Search for the cell housing the specified text and yield its (x, y) center coordinate. 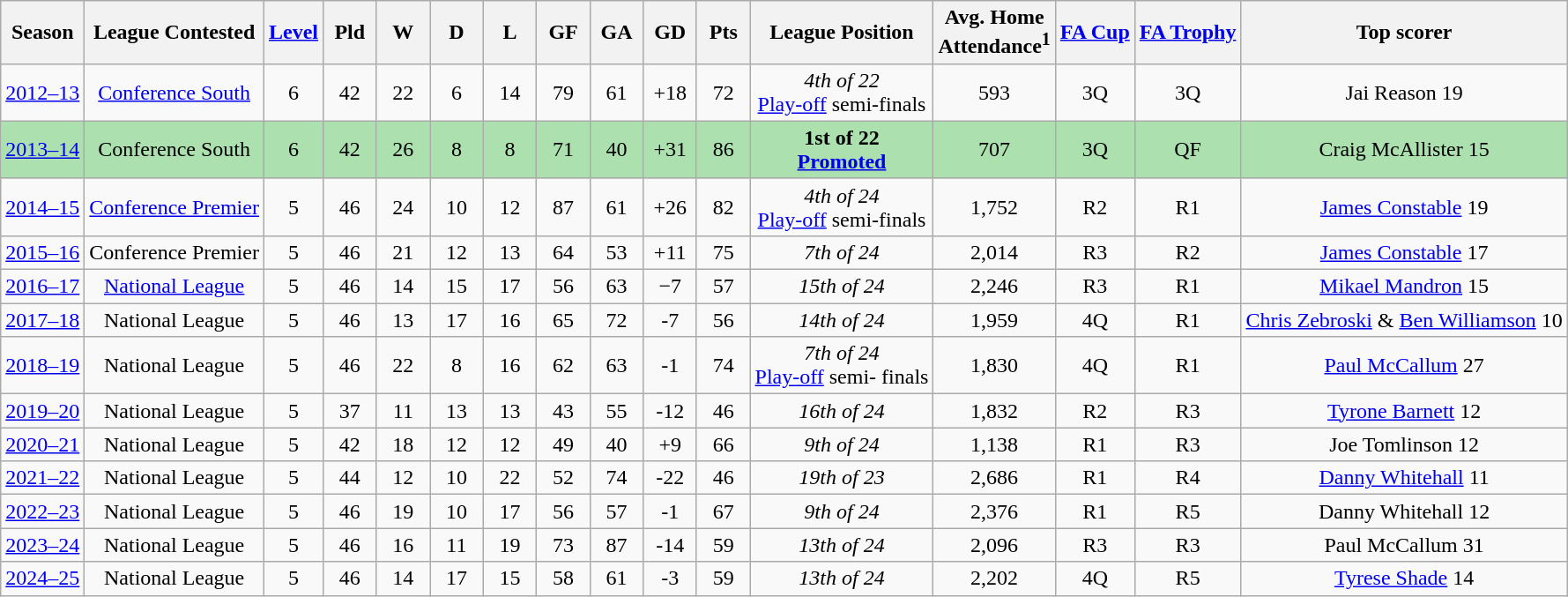
FA Trophy (1188, 33)
Danny Whitehall 12 (1404, 511)
2019–20 (42, 411)
86 (723, 150)
62 (564, 365)
+18 (670, 92)
-22 (670, 478)
2,096 (994, 545)
24 (404, 206)
Season (42, 33)
Mikael Mandron 15 (1404, 287)
1,832 (994, 411)
Paul McCallum 31 (1404, 545)
15th of 24 (842, 287)
18 (404, 444)
-3 (670, 578)
L (509, 33)
79 (564, 92)
+11 (670, 252)
+26 (670, 206)
44 (351, 478)
D (457, 33)
4th of 24Play-off semi-finals (842, 206)
43 (564, 411)
-12 (670, 411)
R4 (1188, 478)
55 (617, 411)
GA (617, 33)
1,830 (994, 365)
2021–22 (42, 478)
Craig McAllister 15 (1404, 150)
GF (564, 33)
53 (617, 252)
67 (723, 511)
1,138 (994, 444)
GD (670, 33)
-14 (670, 545)
Joe Tomlinson 12 (1404, 444)
League Position (842, 33)
66 (723, 444)
65 (564, 320)
1st of 22Promoted (842, 150)
James Constable 19 (1404, 206)
26 (404, 150)
2022–23 (42, 511)
19th of 23 (842, 478)
2,246 (994, 287)
82 (723, 206)
Jai Reason 19 (1404, 92)
58 (564, 578)
64 (564, 252)
37 (351, 411)
14th of 24 (842, 320)
2014–15 (42, 206)
16th of 24 (842, 411)
2016–17 (42, 287)
49 (564, 444)
-7 (670, 320)
+31 (670, 150)
52 (564, 478)
707 (994, 150)
Chris Zebroski & Ben Williamson 10 (1404, 320)
League Contested (175, 33)
2012–13 (42, 92)
−7 (670, 287)
593 (994, 92)
1,752 (994, 206)
QF (1188, 150)
2013–14 (42, 150)
2,014 (994, 252)
7th of 24 (842, 252)
+9 (670, 444)
2023–24 (42, 545)
2020–21 (42, 444)
Top scorer (1404, 33)
Paul McCallum 27 (1404, 365)
2018–19 (42, 365)
4th of 22Play-off semi-finals (842, 92)
FA Cup (1095, 33)
75 (723, 252)
James Constable 17 (1404, 252)
2,686 (994, 478)
21 (404, 252)
73 (564, 545)
7th of 24Play-off semi- finals (842, 365)
1,959 (994, 320)
Tyrone Barnett 12 (1404, 411)
Danny Whitehall 11 (1404, 478)
Tyrese Shade 14 (1404, 578)
2024–25 (42, 578)
2017–18 (42, 320)
Level (293, 33)
2,202 (994, 578)
Avg. HomeAttendance1 (994, 33)
Pld (351, 33)
2015–16 (42, 252)
W (404, 33)
Pts (723, 33)
71 (564, 150)
2,376 (994, 511)
